Pinpoint the cell where the given text exists, returning its [X, Y] midpoint coordinate. 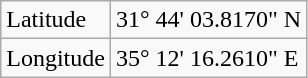
35° 12' 16.2610" E [208, 58]
Latitude [56, 20]
31° 44' 03.8170" N [208, 20]
Longitude [56, 58]
